Output the [x, y] coordinate of the center of the cell containing the given text.  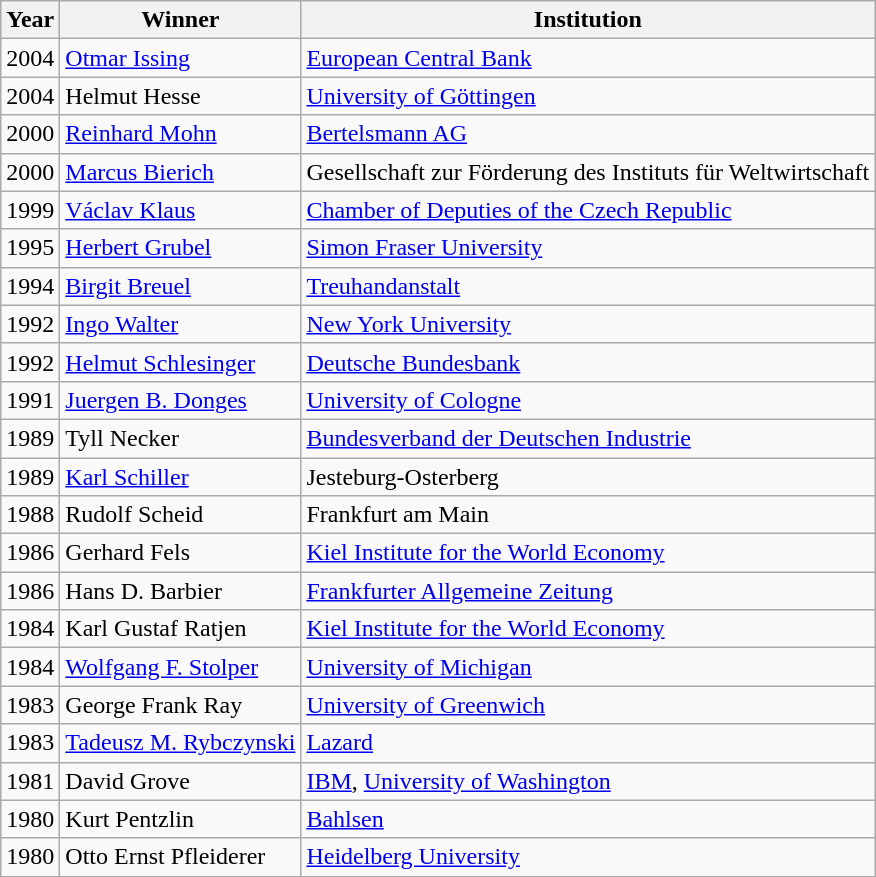
Bertelsmann AG [588, 134]
Deutsche Bundesbank [588, 362]
Ingo Walter [180, 324]
Simon Fraser University [588, 248]
Helmut Schlesinger [180, 362]
Wolfgang F. Stolper [180, 667]
Heidelberg University [588, 857]
Kurt Pentzlin [180, 819]
Tyll Necker [180, 438]
Gesellschaft zur Förderung des Instituts für Weltwirtschaft [588, 172]
Herbert Grubel [180, 248]
Helmut Hesse [180, 96]
Jesteburg-Osterberg [588, 477]
Karl Schiller [180, 477]
Frankfurter Allgemeine Zeitung [588, 591]
Václav Klaus [180, 210]
1999 [30, 210]
University of Greenwich [588, 705]
University of Göttingen [588, 96]
Reinhard Mohn [180, 134]
University of Michigan [588, 667]
1995 [30, 248]
Year [30, 20]
IBM, University of Washington [588, 781]
Bahlsen [588, 819]
Chamber of Deputies of the Czech Republic [588, 210]
1988 [30, 515]
Hans D. Barbier [180, 591]
David Grove [180, 781]
Frankfurt am Main [588, 515]
Institution [588, 20]
Karl Gustaf Ratjen [180, 629]
1991 [30, 400]
New York University [588, 324]
Birgit Breuel [180, 286]
Otto Ernst Pfleiderer [180, 857]
Rudolf Scheid [180, 515]
Tadeusz M. Rybczynski [180, 743]
European Central Bank [588, 58]
Juergen B. Donges [180, 400]
1981 [30, 781]
Marcus Bierich [180, 172]
Treuhandanstalt [588, 286]
Gerhard Fels [180, 553]
Bundesverband der Deutschen Industrie [588, 438]
Otmar Issing [180, 58]
1994 [30, 286]
George Frank Ray [180, 705]
Winner [180, 20]
Lazard [588, 743]
University of Cologne [588, 400]
